Extract the (x, y) coordinate from the center of the cell holding the provided text.  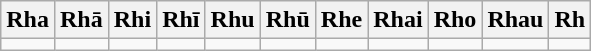
Rhū (288, 20)
Rhai (398, 20)
Rhi (132, 20)
Rho (455, 20)
Rhau (516, 20)
Rha (28, 20)
Rhā (81, 20)
Rh (570, 20)
Rhī (181, 20)
Rhe (341, 20)
Rhu (232, 20)
